Scan for the cell matching the given text and deliver its [X, Y] coordinate at center. 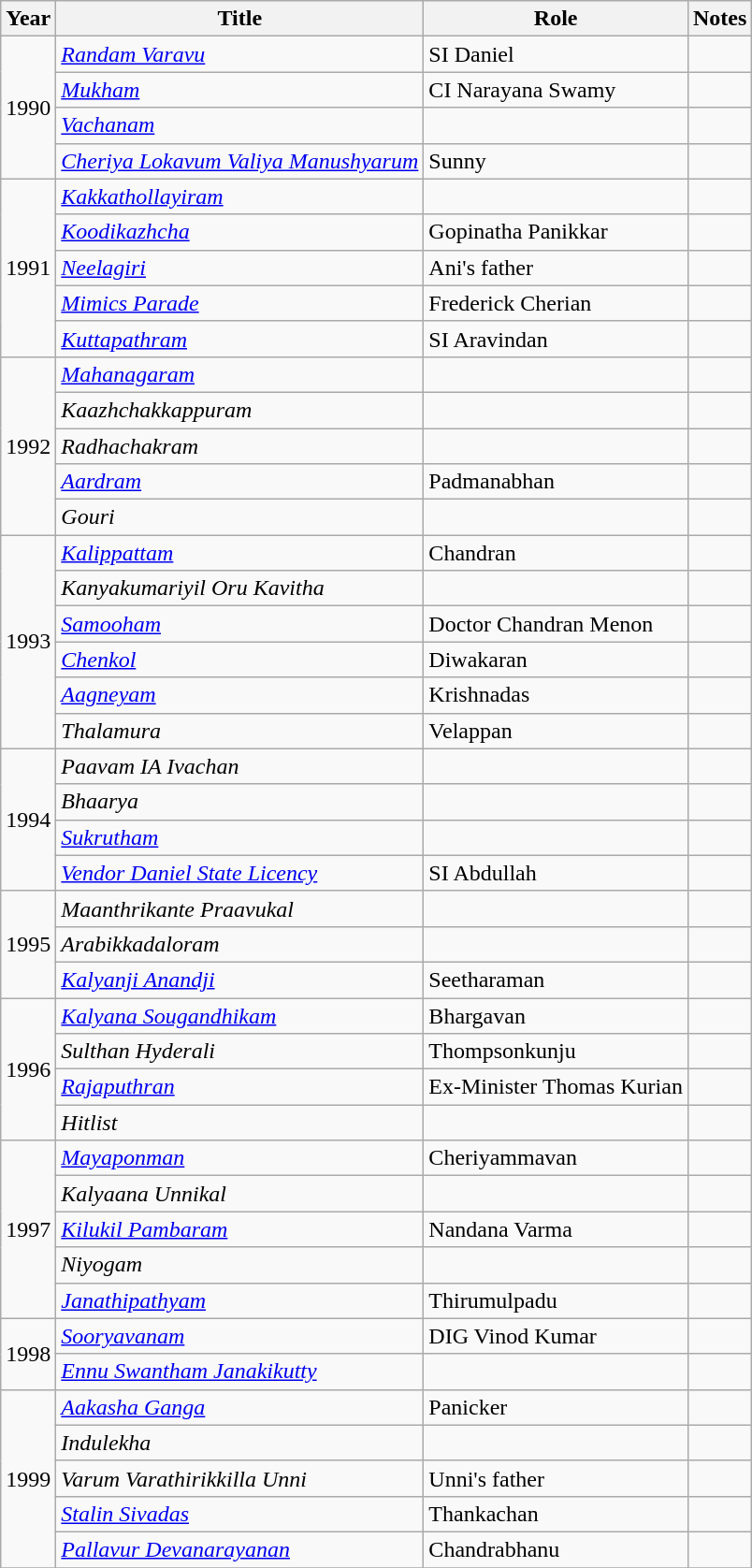
Ennu Swantham Janakikutty [239, 1372]
Koodikazhcha [239, 232]
Doctor Chandran Menon [556, 624]
1995 [28, 944]
Year [28, 19]
Thirumulpadu [556, 1300]
Aakasha Ganga [239, 1407]
Mukham [239, 90]
Cheriya Lokavum Valiya Manushyarum [239, 161]
Mahanagaram [239, 374]
Kakkathollayiram [239, 196]
Thompsonkunju [556, 1052]
Sulthan Hyderali [239, 1052]
Unni's father [556, 1478]
1990 [28, 108]
Chandran [556, 553]
Bhargavan [556, 1015]
Mayaponman [239, 1158]
1993 [28, 642]
Paavam IA Ivachan [239, 766]
Seetharaman [556, 980]
Varum Varathirikkilla Unni [239, 1478]
SI Abdullah [556, 873]
1999 [28, 1478]
Cheriyammavan [556, 1158]
Indulekha [239, 1443]
Panicker [556, 1407]
Randam Varavu [239, 54]
CI Narayana Swamy [556, 90]
Neelagiri [239, 268]
Chandrabhanu [556, 1549]
Kalippattam [239, 553]
Role [556, 19]
Thalamura [239, 731]
1992 [28, 445]
Diwakaran [556, 660]
Stalin Sivadas [239, 1514]
Kuttapathram [239, 339]
Frederick Cherian [556, 303]
1991 [28, 268]
Gouri [239, 517]
Mimics Parade [239, 303]
Bhaarya [239, 802]
1994 [28, 820]
Rajaputhran [239, 1087]
Padmanabhan [556, 482]
Ex-Minister Thomas Kurian [556, 1087]
Kalyana Sougandhikam [239, 1015]
Vachanam [239, 125]
1998 [28, 1354]
Niyogam [239, 1265]
Ani's father [556, 268]
Nandana Varma [556, 1229]
Chenkol [239, 660]
Kanyakumariyil Oru Kavitha [239, 588]
Hitlist [239, 1123]
Sunny [556, 161]
DIG Vinod Kumar [556, 1336]
Vendor Daniel State Licency [239, 873]
Notes [719, 19]
Sukrutham [239, 837]
Krishnadas [556, 695]
Velappan [556, 731]
Kalyanji Anandji [239, 980]
Sooryavanam [239, 1336]
Maanthrikante Praavukal [239, 908]
SI Daniel [556, 54]
1997 [28, 1229]
SI Aravindan [556, 339]
Arabikkadaloram [239, 944]
Kaazhchakkappuram [239, 410]
Thankachan [556, 1514]
1996 [28, 1068]
Gopinatha Panikkar [556, 232]
Aardram [239, 482]
Title [239, 19]
Aagneyam [239, 695]
Kalyaana Unnikal [239, 1194]
Pallavur Devanarayanan [239, 1549]
Janathipathyam [239, 1300]
Radhachakram [239, 446]
Samooham [239, 624]
Kilukil Pambaram [239, 1229]
